From the cell containing the given text, extract its center point as [X, Y] coordinate. 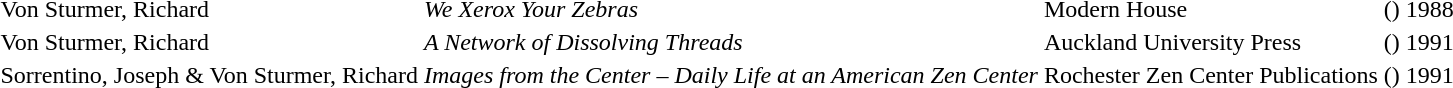
A Network of Dissolving Threads [730, 42]
() [1392, 42]
Auckland University Press [1210, 42]
